Output the [X, Y] coordinate of the center of the cell containing the given text.  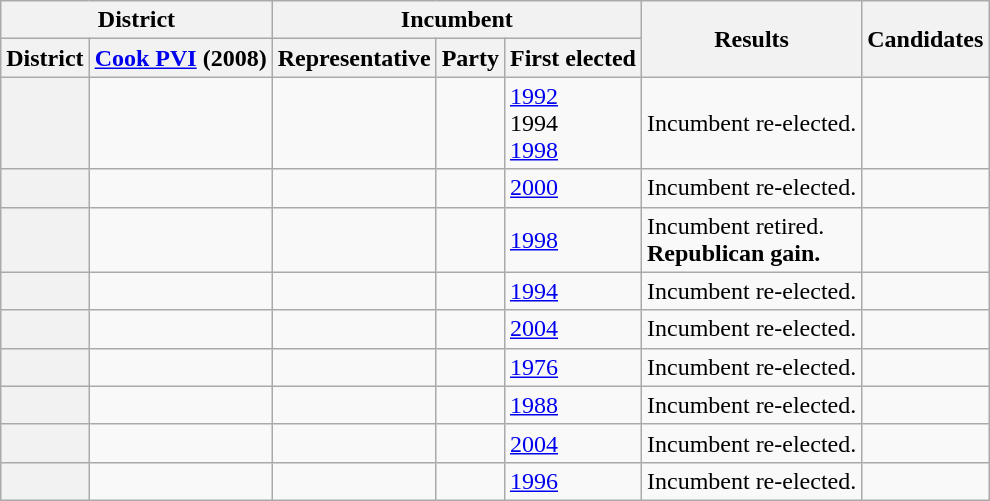
Representative [354, 58]
1998 [572, 240]
19921994 1998 [572, 123]
2000 [572, 188]
1976 [572, 367]
Cook PVI (2008) [180, 58]
First elected [572, 58]
1994 [572, 291]
1996 [572, 481]
Party [470, 58]
Results [751, 39]
1988 [572, 405]
Incumbent [456, 20]
Incumbent retired.Republican gain. [751, 240]
Candidates [926, 39]
